From the cell containing the given text, extract its center point as [x, y] coordinate. 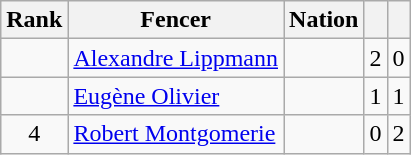
Alexandre Lippmann [176, 58]
Fencer [176, 20]
Nation [324, 20]
Robert Montgomerie [176, 134]
Rank [34, 20]
Eugène Olivier [176, 96]
4 [34, 134]
